Provide the (x, y) coordinate of the cell's center where the given text is located.  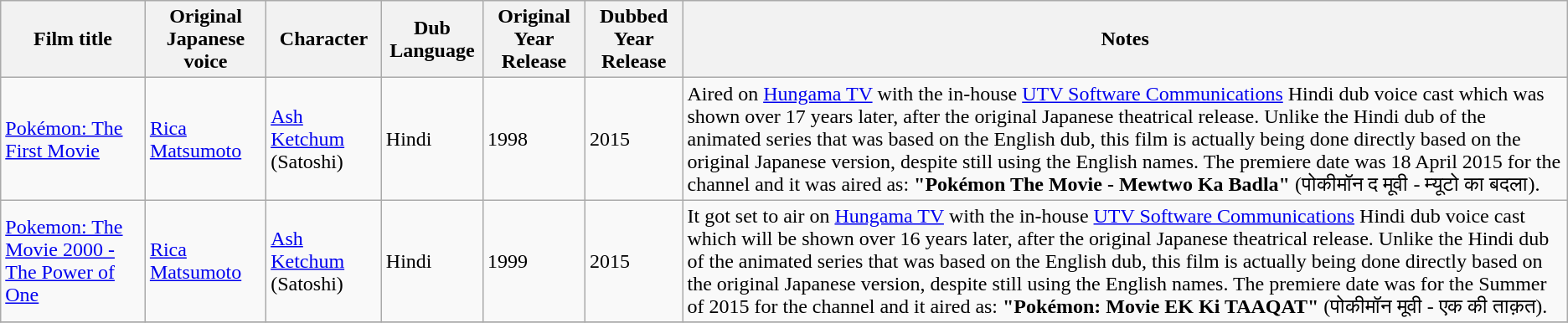
1999 (534, 261)
Notes (1125, 39)
Character (324, 39)
Original Year Release (534, 39)
Dub Language (432, 39)
Original Japanese voice (205, 39)
Dubbed Year Release (633, 39)
Pokemon: The Movie 2000 - The Power of One (74, 261)
1998 (534, 139)
Film title (74, 39)
Pokémon: The First Movie (74, 139)
